Return [X, Y] of the center of cell containing provided text 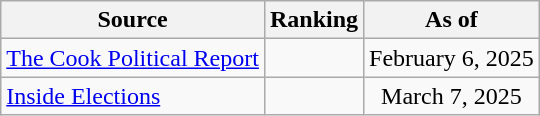
The Cook Political Report [133, 58]
March 7, 2025 [452, 96]
February 6, 2025 [452, 58]
Ranking [314, 20]
Source [133, 20]
As of [452, 20]
Inside Elections [133, 96]
